Locate the cell with the specified text and output its [x, y] center coordinate. 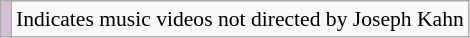
Indicates music videos not directed by Joseph Kahn [240, 19]
